Output the [x, y] coordinate of the center of the cell containing the given text.  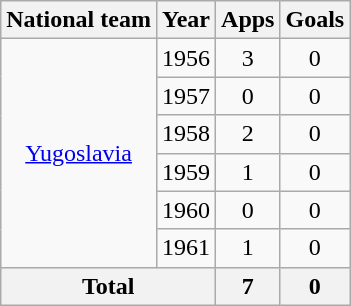
7 [248, 286]
Total [108, 286]
1957 [186, 96]
1961 [186, 248]
1956 [186, 58]
Year [186, 20]
1960 [186, 210]
2 [248, 134]
1959 [186, 172]
National team [79, 20]
3 [248, 58]
Yugoslavia [79, 153]
Goals [315, 20]
Apps [248, 20]
1958 [186, 134]
